Identify which cell holds the provided text, then report its (x, y) central coordinate. 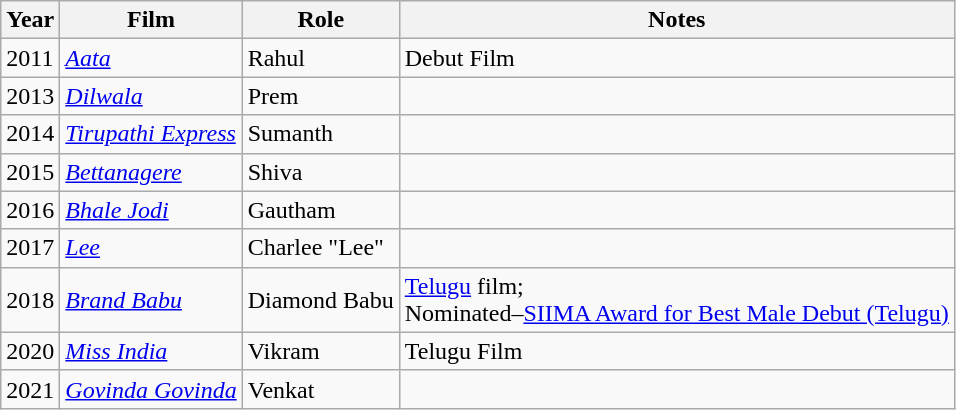
Shiva (320, 172)
Debut Film (676, 58)
2017 (30, 248)
Aata (151, 58)
Sumanth (320, 134)
Diamond Babu (320, 300)
Bhale Jodi (151, 210)
Charlee "Lee" (320, 248)
2011 (30, 58)
Govinda Govinda (151, 389)
2016 (30, 210)
Film (151, 20)
Year (30, 20)
2015 (30, 172)
Vikram (320, 351)
Miss India (151, 351)
Bettanagere (151, 172)
Role (320, 20)
2013 (30, 96)
Venkat (320, 389)
Tirupathi Express (151, 134)
Notes (676, 20)
2014 (30, 134)
2020 (30, 351)
Telugu Film (676, 351)
Gautham (320, 210)
2018 (30, 300)
Rahul (320, 58)
Prem (320, 96)
Brand Babu (151, 300)
2021 (30, 389)
Telugu film; Nominated–SIIMA Award for Best Male Debut (Telugu) (676, 300)
Lee (151, 248)
Dilwala (151, 96)
